Return the [x, y] coordinate for the center point of the cell that contains the specified text.  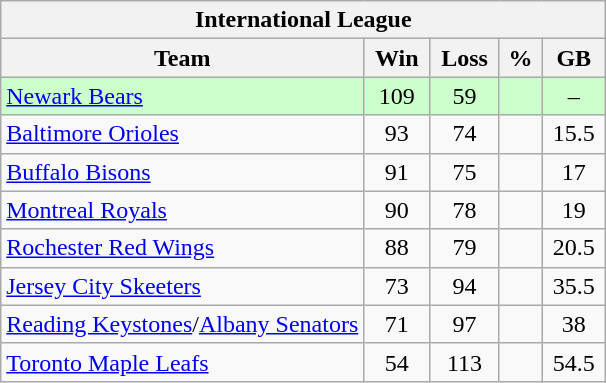
90 [397, 210]
International League [304, 20]
79 [465, 248]
Rochester Red Wings [182, 248]
15.5 [574, 134]
19 [574, 210]
93 [397, 134]
113 [465, 362]
Reading Keystones/Albany Senators [182, 324]
Loss [465, 58]
Buffalo Bisons [182, 172]
54.5 [574, 362]
74 [465, 134]
– [574, 96]
109 [397, 96]
73 [397, 286]
88 [397, 248]
35.5 [574, 286]
54 [397, 362]
Team [182, 58]
GB [574, 58]
78 [465, 210]
71 [397, 324]
Newark Bears [182, 96]
Montreal Royals [182, 210]
97 [465, 324]
38 [574, 324]
Jersey City Skeeters [182, 286]
75 [465, 172]
% [520, 58]
Toronto Maple Leafs [182, 362]
17 [574, 172]
59 [465, 96]
91 [397, 172]
20.5 [574, 248]
Win [397, 58]
94 [465, 286]
Baltimore Orioles [182, 134]
